Return [x, y] of the center of cell containing provided text 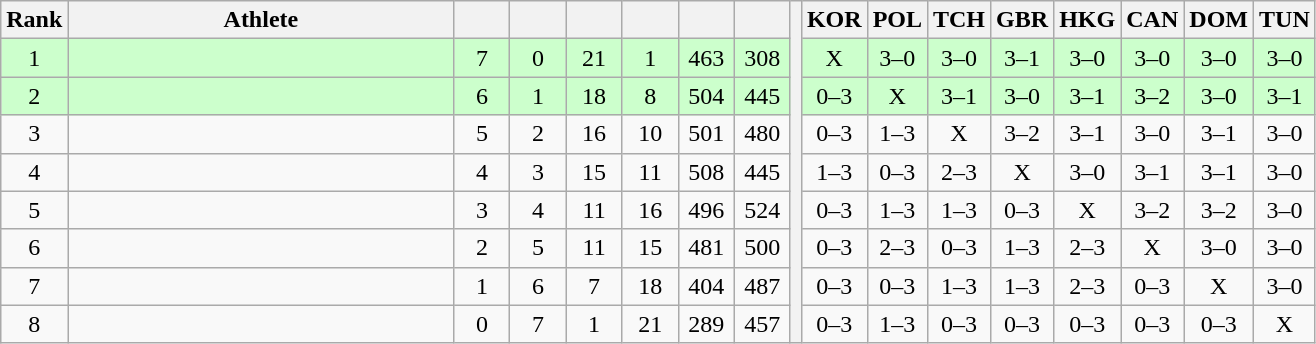
TCH [958, 20]
308 [762, 58]
DOM [1219, 20]
289 [706, 324]
500 [762, 248]
501 [706, 134]
480 [762, 134]
524 [762, 210]
CAN [1152, 20]
496 [706, 210]
TUN [1285, 20]
HKG [1088, 20]
504 [706, 96]
POL [897, 20]
487 [762, 286]
GBR [1022, 20]
457 [762, 324]
Rank [34, 20]
KOR [834, 20]
463 [706, 58]
481 [706, 248]
10 [650, 134]
Athlete [261, 20]
508 [706, 172]
404 [706, 286]
